Determine the [x, y] coordinate at the center of the cell enclosing the given text.  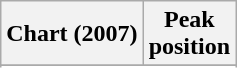
Chart (2007) [72, 34]
Peakposition [189, 34]
